Locate the cell with the specified text and output its [x, y] center coordinate. 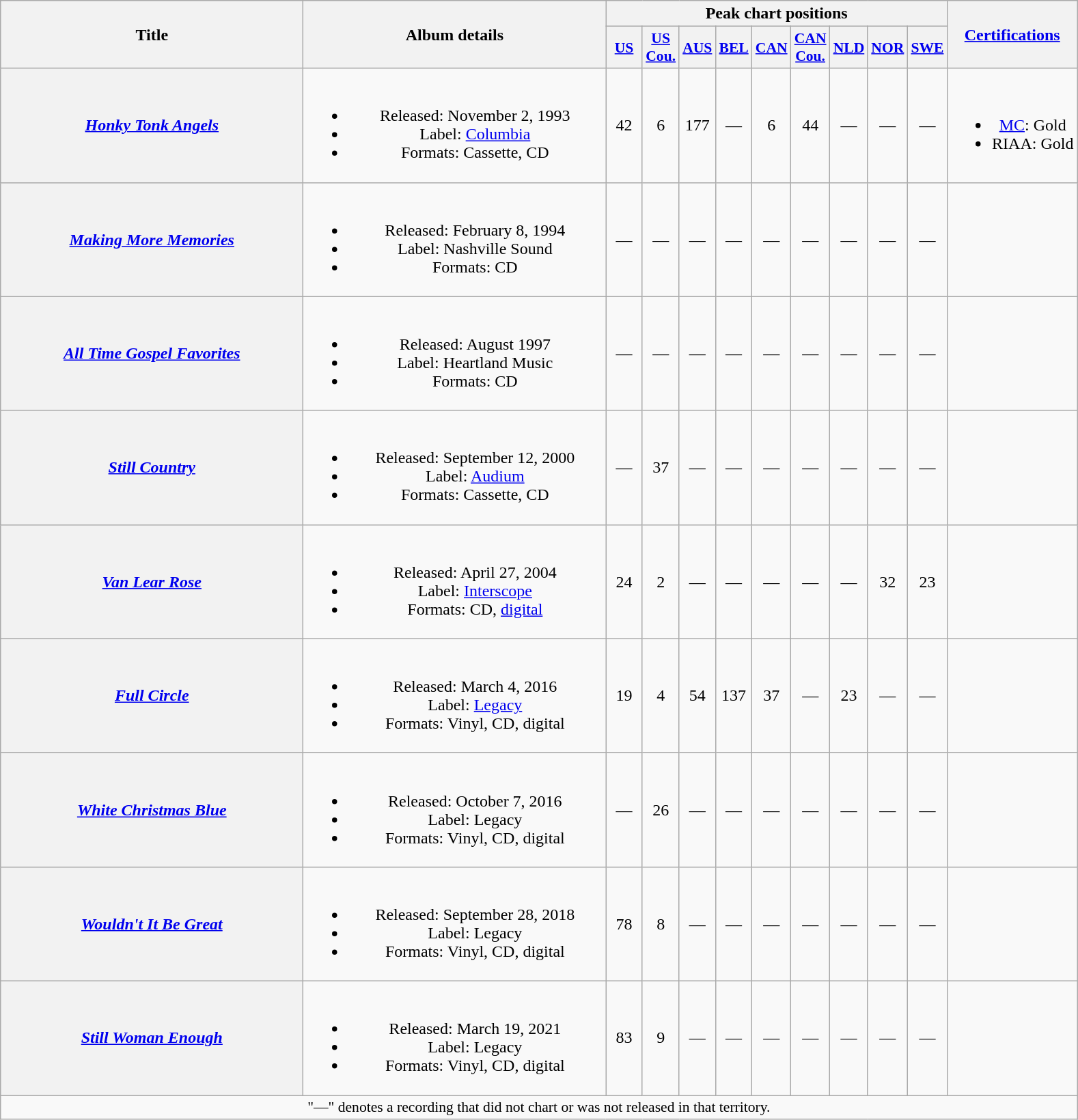
44 [810, 126]
US [624, 48]
Certifications [1012, 34]
BEL [734, 48]
4 [661, 695]
42 [624, 126]
Released: October 7, 2016Label: LegacyFormats: Vinyl, CD, digital [455, 810]
Released: April 27, 2004Label: InterscopeFormats: CD, digital [455, 582]
Released: March 19, 2021Label: LegacyFormats: Vinyl, CD, digital [455, 1038]
26 [661, 810]
Title [152, 34]
Still Woman Enough [152, 1038]
177 [697, 126]
83 [624, 1038]
9 [661, 1038]
CAN [772, 48]
Full Circle [152, 695]
137 [734, 695]
All Time Gospel Favorites [152, 354]
NLD [849, 48]
"—" denotes a recording that did not chart or was not released in that territory. [539, 1108]
Released: March 4, 2016Label: LegacyFormats: Vinyl, CD, digital [455, 695]
Released: August 1997Label: Heartland MusicFormats: CD [455, 354]
White Christmas Blue [152, 810]
Wouldn't It Be Great [152, 923]
NOR [887, 48]
19 [624, 695]
2 [661, 582]
Released: November 2, 1993Label: ColumbiaFormats: Cassette, CD [455, 126]
MC: GoldRIAA: Gold [1012, 126]
32 [887, 582]
Van Lear Rose [152, 582]
AUS [697, 48]
Still Country [152, 467]
24 [624, 582]
Released: February 8, 1994Label: Nashville SoundFormats: CD [455, 239]
CANCou. [810, 48]
Honky Tonk Angels [152, 126]
8 [661, 923]
USCou. [661, 48]
Released: September 28, 2018Label: LegacyFormats: Vinyl, CD, digital [455, 923]
Album details [455, 34]
54 [697, 695]
78 [624, 923]
Released: September 12, 2000Label: AudiumFormats: Cassette, CD [455, 467]
SWE [927, 48]
Making More Memories [152, 239]
Peak chart positions [777, 14]
